Return the (x, y) coordinate for the center point of the cell that contains the specified text.  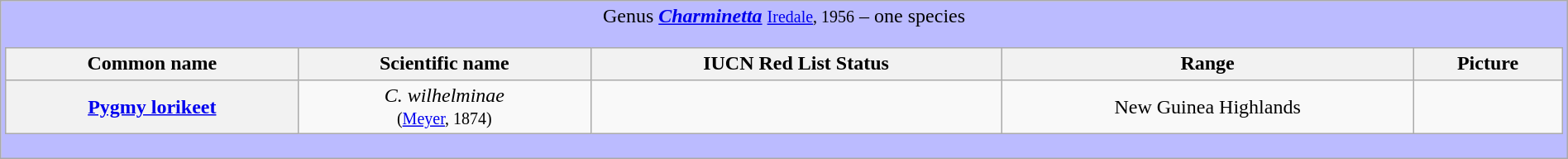
Picture (1488, 64)
IUCN Red List Status (796, 64)
Scientific name (445, 64)
C. wilhelminae (Meyer, 1874) (445, 106)
Pygmy lorikeet (152, 106)
New Guinea Highlands (1207, 106)
Common name (152, 64)
Range (1207, 64)
